Extract the [x, y] coordinate from the center of the cell holding the provided text.  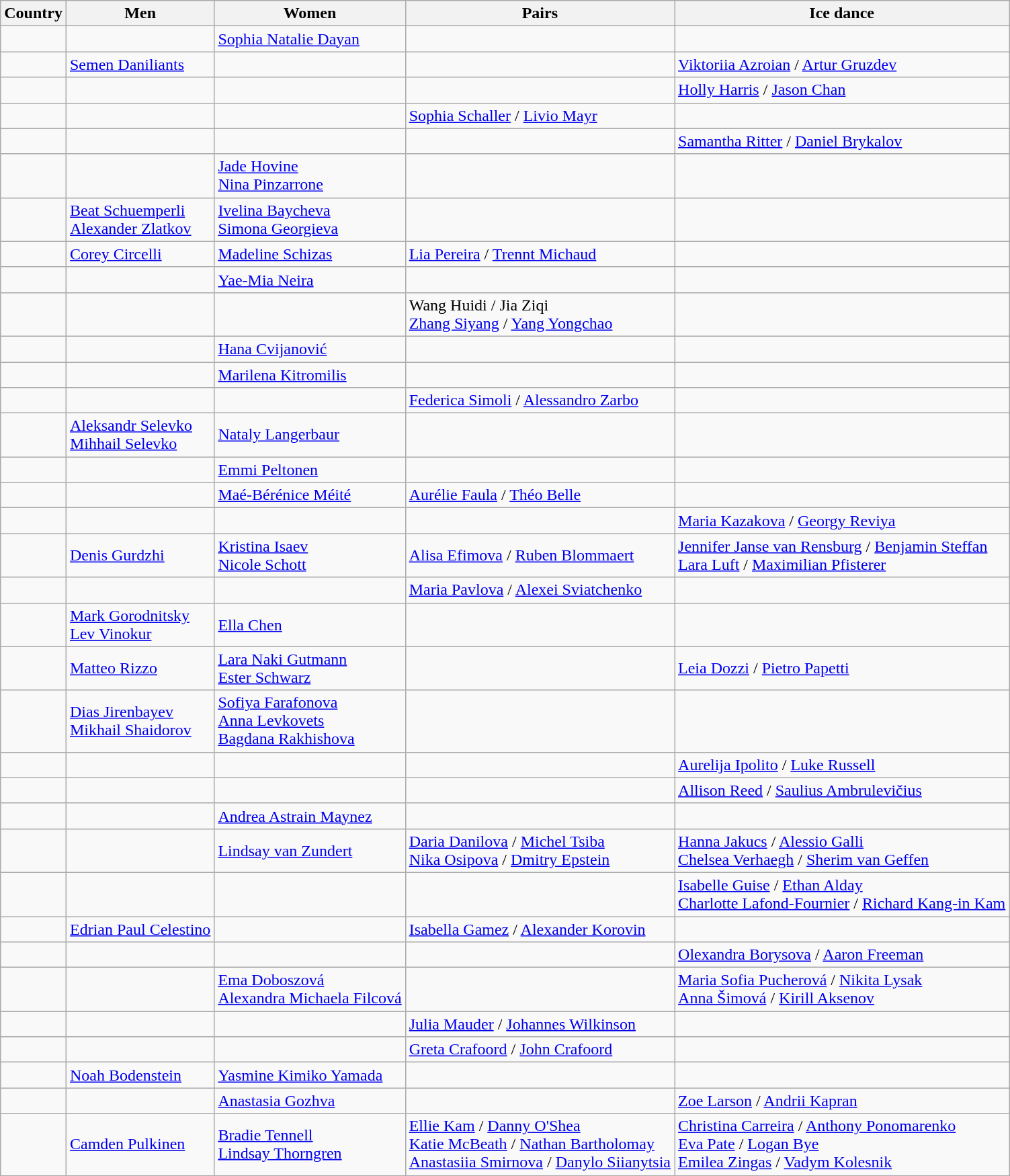
Maé-Bérénice Méité [310, 495]
Andrea Astrain Maynez [310, 816]
Anastasia Gozhva [310, 1101]
Zoe Larson / Andrii Kapran [842, 1101]
Matteo Rizzo [140, 668]
Hanna Jakucs / Alessio Galli Chelsea Verhaegh / Sherim van Geffen [842, 851]
Ellie Kam / Danny O'Shea Katie McBeath / Nathan Bartholomay Anastasiia Smirnova / Danylo Siianytsia [540, 1144]
Nataly Langerbaur [310, 435]
Emmi Peltonen [310, 470]
Federica Simoli / Alessandro Zarbo [540, 401]
Women [310, 13]
Aurélie Faula / Théo Belle [540, 495]
Sophia Schaller / Livio Mayr [540, 116]
Hana Cvijanović [310, 349]
Bradie Tennell Lindsay Thorngren [310, 1144]
Marilena Kitromilis [310, 374]
Ivelina Baycheva Simona Georgieva [310, 219]
Viktoriia Azroian / Artur Gruzdev [842, 65]
Denis Gurdzhi [140, 555]
Country [34, 13]
Aleksandr Selevko Mihhail Selevko [140, 435]
Isabella Gamez / Alexander Korovin [540, 929]
Edrian Paul Celestino [140, 929]
Men [140, 13]
Allison Reed / Saulius Ambrulevičius [842, 790]
Beat Schuemperli Alexander Zlatkov [140, 219]
Alisa Efimova / Ruben Blommaert [540, 555]
Maria Sofia Pucherová / Nikita Lysak Anna Šimová / Kirill Aksenov [842, 989]
Holly Harris / Jason Chan [842, 90]
Aurelija Ipolito / Luke Russell [842, 765]
Semen Daniliants [140, 65]
Ice dance [842, 13]
Sophia Natalie Dayan [310, 39]
Samantha Ritter / Daniel Brykalov [842, 141]
Camden Pulkinen [140, 1144]
Madeline Schizas [310, 254]
Lara Naki Gutmann Ester Schwarz [310, 668]
Jade Hovine Nina Pinzarrone [310, 176]
Daria Danilova / Michel Tsiba Nika Osipova / Dmitry Epstein [540, 851]
Lia Pereira / Trennt Michaud [540, 254]
Yasmine Kimiko Yamada [310, 1075]
Maria Kazakova / Georgy Reviya [842, 521]
Noah Bodenstein [140, 1075]
Ella Chen [310, 625]
Julia Mauder / Johannes Wilkinson [540, 1024]
Maria Pavlova / Alexei Sviatchenko [540, 590]
Wang Huidi / Jia Ziqi Zhang Siyang / Yang Yongchao [540, 314]
Ema Doboszová Alexandra Michaela Filcová [310, 989]
Isabelle Guise / Ethan Alday Charlotte Lafond-Fournier / Richard Kang-in Kam [842, 894]
Pairs [540, 13]
Sofiya Farafonova Anna Levkovets Bagdana Rakhishova [310, 721]
Christina Carreira / Anthony Ponomarenko Eva Pate / Logan Bye Emilea Zingas / Vadym Kolesnik [842, 1144]
Mark Gorodnitsky Lev Vinokur [140, 625]
Kristina Isaev Nicole Schott [310, 555]
Dias Jirenbayev Mikhail Shaidorov [140, 721]
Corey Circelli [140, 254]
Olexandra Borysova / Aaron Freeman [842, 955]
Jennifer Janse van Rensburg / Benjamin Steffan Lara Luft / Maximilian Pfisterer [842, 555]
Leia Dozzi / Pietro Papetti [842, 668]
Greta Crafoord / John Crafoord [540, 1050]
Yae-Mia Neira [310, 280]
Lindsay van Zundert [310, 851]
